Extract the (X, Y) coordinate from the center of the cell holding the provided text.  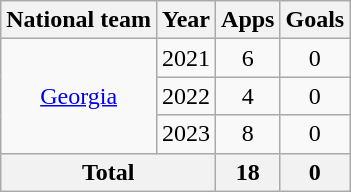
Year (186, 20)
Total (108, 172)
2021 (186, 58)
18 (248, 172)
Georgia (79, 96)
8 (248, 134)
National team (79, 20)
Goals (315, 20)
4 (248, 96)
Apps (248, 20)
2022 (186, 96)
2023 (186, 134)
6 (248, 58)
